Determine the [X, Y] coordinate at the center of the cell enclosing the given text.  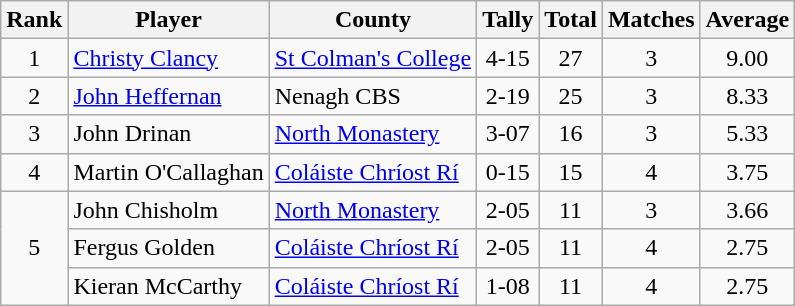
Nenagh CBS [372, 96]
3.75 [748, 172]
John Drinan [168, 134]
Matches [651, 20]
0-15 [508, 172]
3-07 [508, 134]
15 [571, 172]
5 [34, 248]
27 [571, 58]
4-15 [508, 58]
John Chisholm [168, 210]
St Colman's College [372, 58]
Total [571, 20]
Player [168, 20]
9.00 [748, 58]
25 [571, 96]
John Heffernan [168, 96]
16 [571, 134]
8.33 [748, 96]
Kieran McCarthy [168, 286]
Average [748, 20]
Christy Clancy [168, 58]
1-08 [508, 286]
2-19 [508, 96]
3.66 [748, 210]
County [372, 20]
5.33 [748, 134]
Martin O'Callaghan [168, 172]
Rank [34, 20]
1 [34, 58]
Fergus Golden [168, 248]
2 [34, 96]
Tally [508, 20]
